Detect which cell encompasses the target text, then output its [x, y] center coordinate. 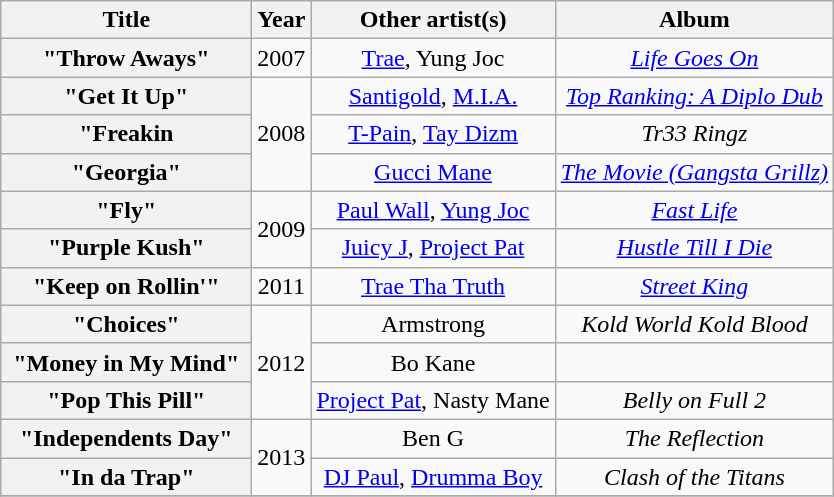
"Keep on Rollin'" [126, 286]
Clash of the Titans [694, 477]
The Reflection [694, 438]
Year [282, 20]
Top Ranking: A Diplo Dub [694, 96]
Title [126, 20]
Santigold, M.I.A. [433, 96]
"Independents Day" [126, 438]
"Freakin [126, 134]
Ben G [433, 438]
2011 [282, 286]
"Money in My Mind" [126, 362]
Trae, Yung Joc [433, 58]
Other artist(s) [433, 20]
DJ Paul, Drumma Boy [433, 477]
Bo Kane [433, 362]
Tr33 Ringz [694, 134]
Life Goes On [694, 58]
Gucci Mane [433, 172]
"In da Trap" [126, 477]
"Throw Aways" [126, 58]
2013 [282, 457]
"Purple Kush" [126, 248]
Street King [694, 286]
"Pop This Pill" [126, 400]
Kold World Kold Blood [694, 324]
Armstrong [433, 324]
"Georgia" [126, 172]
Paul Wall, Yung Joc [433, 210]
T-Pain, Tay Dizm [433, 134]
Album [694, 20]
Juicy J, Project Pat [433, 248]
2009 [282, 229]
Fast Life [694, 210]
Trae Tha Truth [433, 286]
Project Pat, Nasty Mane [433, 400]
The Movie (Gangsta Grillz) [694, 172]
Belly on Full 2 [694, 400]
"Get It Up" [126, 96]
"Fly" [126, 210]
2012 [282, 362]
"Choices" [126, 324]
2008 [282, 134]
2007 [282, 58]
Hustle Till I Die [694, 248]
